Detect which cell encompasses the target text, then output its (x, y) center coordinate. 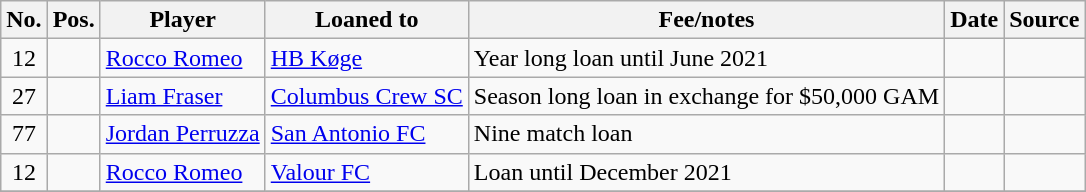
Valour FC (366, 172)
Jordan Perruzza (182, 134)
Source (1044, 20)
No. (24, 20)
Liam Fraser (182, 96)
Pos. (74, 20)
HB Køge (366, 58)
Year long loan until June 2021 (706, 58)
Columbus Crew SC (366, 96)
Date (974, 20)
Season long loan in exchange for $50,000 GAM (706, 96)
27 (24, 96)
Nine match loan (706, 134)
Fee/notes (706, 20)
San Antonio FC (366, 134)
Loan until December 2021 (706, 172)
Player (182, 20)
Loaned to (366, 20)
77 (24, 134)
